Pinpoint the cell where the given text exists, returning its [x, y] midpoint coordinate. 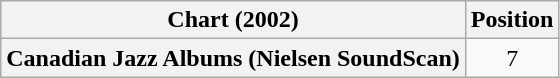
Canadian Jazz Albums (Nielsen SoundScan) [234, 58]
7 [512, 58]
Position [512, 20]
Chart (2002) [234, 20]
